Scan for the cell matching the given text and deliver its [x, y] coordinate at center. 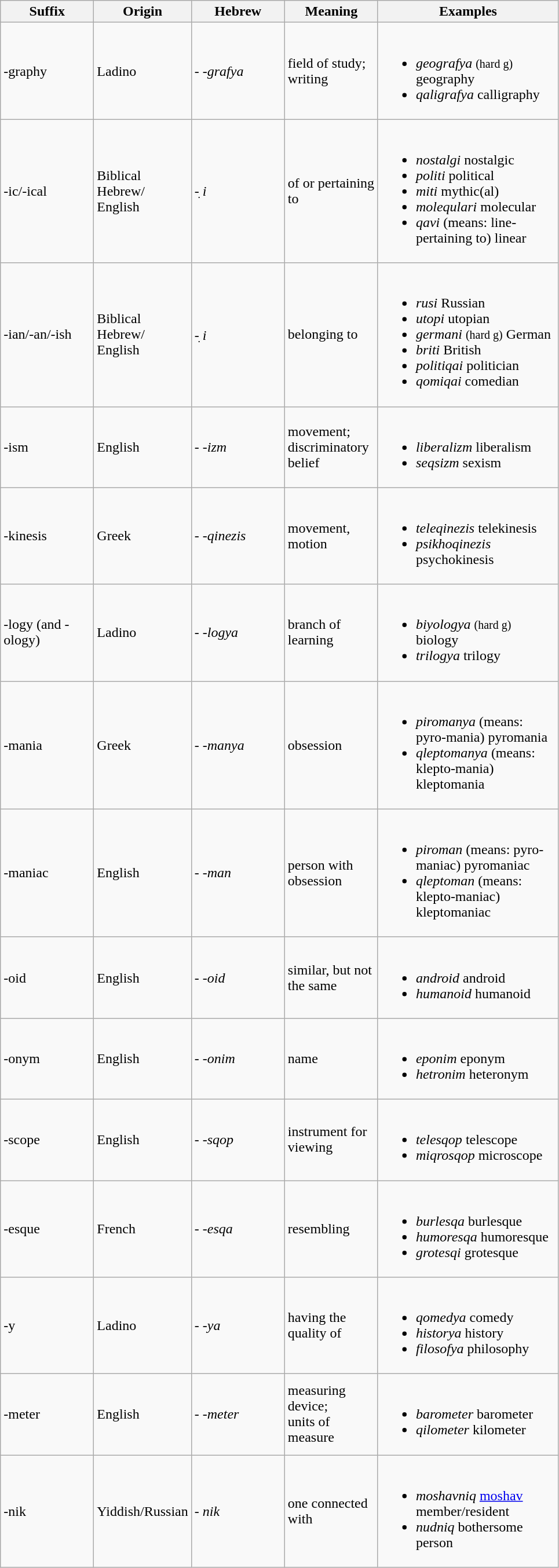
-scope [48, 1140]
- -sqop [238, 1140]
- -izm [238, 447]
-oid [48, 977]
- -onim [238, 1058]
burlesqa burlesque humoresqa humoresque grotesqi grotesque [468, 1229]
-graphy [48, 71]
movement; discriminatory belief [331, 447]
person with obsession [331, 873]
name [331, 1058]
-kinesis [48, 536]
Suffix [48, 12]
Yiddish/Russian [143, 1511]
Hebrew [238, 12]
-logy (and -ology) [48, 632]
belonging to [331, 335]
-mania [48, 745]
resembling [331, 1229]
barometer barometer qilometer kilometer [468, 1415]
having the quality of [331, 1326]
moshavniq moshav member/resident nudniq bothersome person [468, 1511]
- -man [238, 873]
of or pertaining to [331, 191]
French [143, 1229]
telesqop telescope miqrosqop microscope [468, 1140]
eponim eponym hetronim heteronym [468, 1058]
rusi Russian utopi utopian germani (hard g) German briti British politiqai politician qomiqai comedian [468, 335]
biyologya (hard g) biology trilogya trilogy [468, 632]
-ian/-an/-ish [48, 335]
- -logya [238, 632]
instrument for viewing [331, 1140]
-ic/-ical [48, 191]
obsession [331, 745]
Examples [468, 12]
piroman (means: pyro-maniac) pyromaniac qleptoman (means: klepto-maniac) kleptomaniac [468, 873]
teleqinezis telekinesis psikhoqinezis psychokinesis [468, 536]
measuring device;units of measure [331, 1415]
- -esqa [238, 1229]
qomedya comedy historya history filosofya philosophy [468, 1326]
Meaning [331, 12]
liberalizm liberalism seqsizm sexism [468, 447]
-y [48, 1326]
piromanya (means: pyro-mania) pyromania qleptomanya (means: klepto-mania) kleptomania [468, 745]
field of study; writing [331, 71]
Origin [143, 12]
-esque [48, 1229]
- -meter [238, 1415]
- -oid [238, 977]
one connected with [331, 1511]
- nik [238, 1511]
geografya (hard g) geography qaligrafya calligraphy [468, 71]
- -grafya [238, 71]
branch of learning [331, 632]
nostalgi nostalgic politi political miti mythic(al) molequlari molecular qavi (means: line-pertaining to) linear [468, 191]
movement, motion [331, 536]
android android humanoid humanoid [468, 977]
- -ya [238, 1326]
-maniac [48, 873]
-nik [48, 1511]
- -manya [238, 745]
-ism [48, 447]
-meter [48, 1415]
- -qinezis [238, 536]
similar, but not the same [331, 977]
-onym [48, 1058]
